Capture the cell that displays the provided text and extract its (x, y) central coordinate. 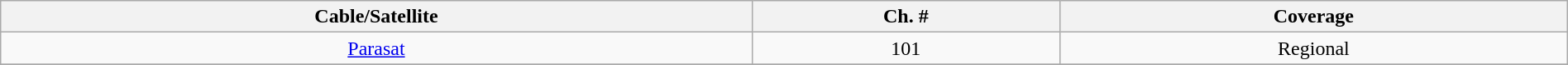
Cable/Satellite (376, 17)
Regional (1314, 48)
Coverage (1314, 17)
101 (906, 48)
Parasat (376, 48)
Ch. # (906, 17)
